Locate the cell with the specified text and output its (X, Y) center coordinate. 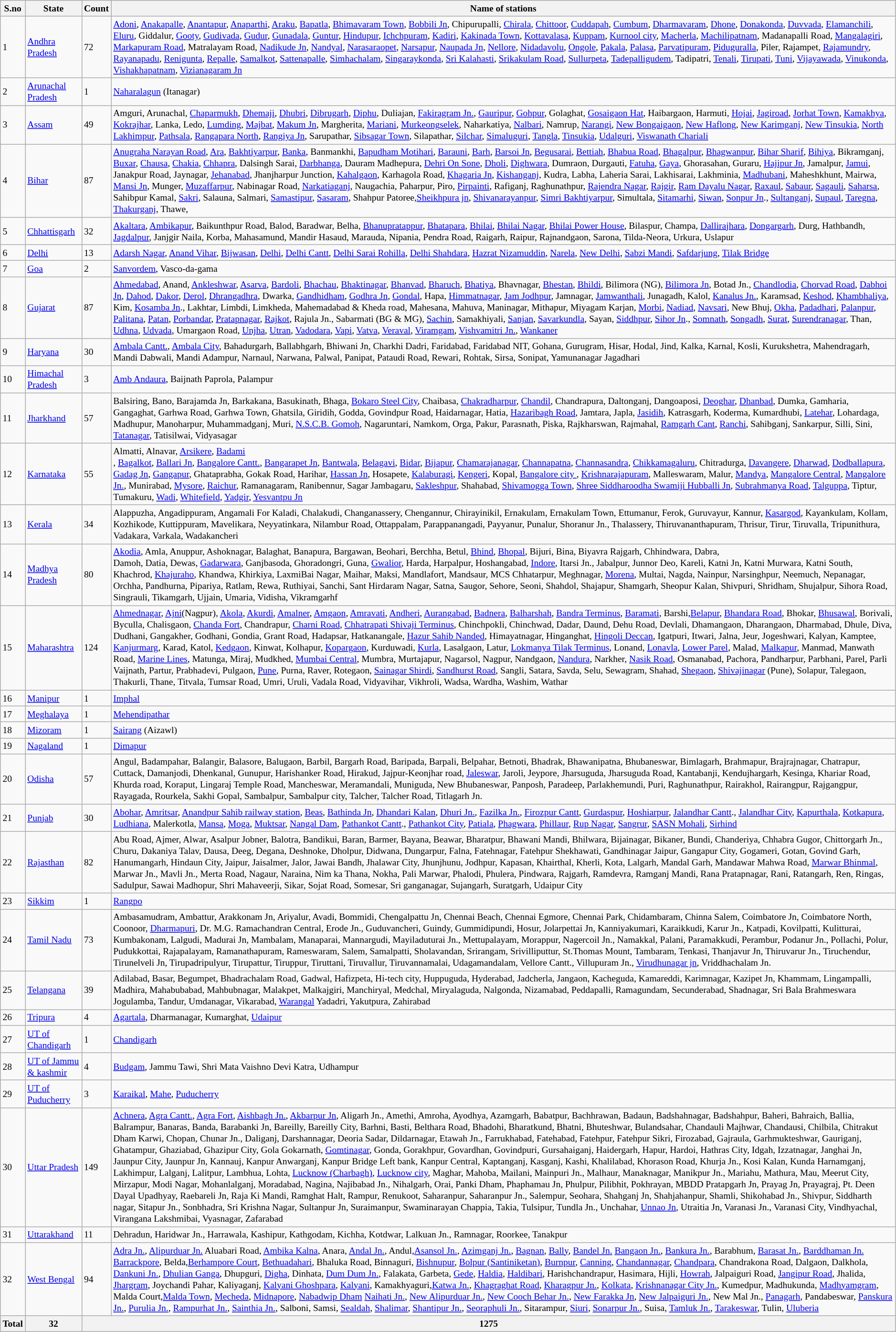
Manipur (53, 698)
Bihar (53, 181)
Haryana (53, 352)
25 (13, 991)
Amb Andaura, Baijnath Paprola, Palampur (503, 379)
Sairang (Aizawl) (503, 730)
Count (96, 9)
9 (13, 352)
Uttarakhand (53, 1234)
UT of Puducherry (53, 1094)
16 (13, 698)
12 (13, 474)
49 (96, 125)
Total (13, 1324)
Kerala (53, 524)
Maharashtra (53, 648)
124 (96, 648)
94 (96, 1279)
Goa (53, 268)
Dehradun, Haridwar Jn., Harrawala, Kashipur, Kathgodam, Kichha, Kotdwar, Lalkuan Jn., Ramnagar, Roorkee, Tanakpur (503, 1234)
Sanvordem, Vasco-da-gama (503, 268)
5 (13, 231)
Telangana (53, 991)
Rajasthan (53, 863)
Mehendipathar (503, 714)
Nagaland (53, 746)
19 (13, 746)
Himachal Pradesh (53, 379)
Imphal (503, 698)
Assam (53, 125)
Jharkhand (53, 418)
S.no (13, 9)
Gujarat (53, 308)
72 (96, 47)
Uttar Pradesh (53, 1167)
82 (96, 863)
18 (13, 730)
80 (96, 575)
Rangpo (503, 901)
15 (13, 648)
Tripura (53, 1017)
17 (13, 714)
26 (13, 1017)
State (53, 9)
Budgam, Jammu Tawi, Shri Mata Vaishno Devi Katra, Udhampur (503, 1067)
20 (13, 778)
23 (13, 901)
Andhra Pradesh (53, 47)
34 (96, 524)
Arunachal Pradesh (53, 92)
Delhi (53, 252)
24 (13, 940)
Naharalagun (Itanagar) (503, 92)
29 (13, 1094)
149 (96, 1167)
73 (96, 940)
Agartala, Dharmanagar, Kumarghat, Udaipur (503, 1017)
27 (13, 1039)
Madhya Pradesh (53, 575)
31 (13, 1234)
10 (13, 379)
Dimapur (503, 746)
Chhattisgarh (53, 231)
28 (13, 1067)
14 (13, 575)
UT of Chandigarh (53, 1039)
Sikkim (53, 901)
8 (13, 308)
Punjab (53, 818)
UT of Jammu & kashmir (53, 1067)
West Bengal (53, 1279)
55 (96, 474)
Karaikal, Mahe, Puducherry (503, 1094)
1275 (488, 1324)
Odisha (53, 778)
6 (13, 252)
Meghalaya (53, 714)
39 (96, 991)
Chandigarh (503, 1039)
Name of stations (503, 9)
22 (13, 863)
7 (13, 268)
Tamil Nadu (53, 940)
21 (13, 818)
Karnataka (53, 474)
Mizoram (53, 730)
